Return the (x, y) coordinate for the center point of the cell that contains the specified text.  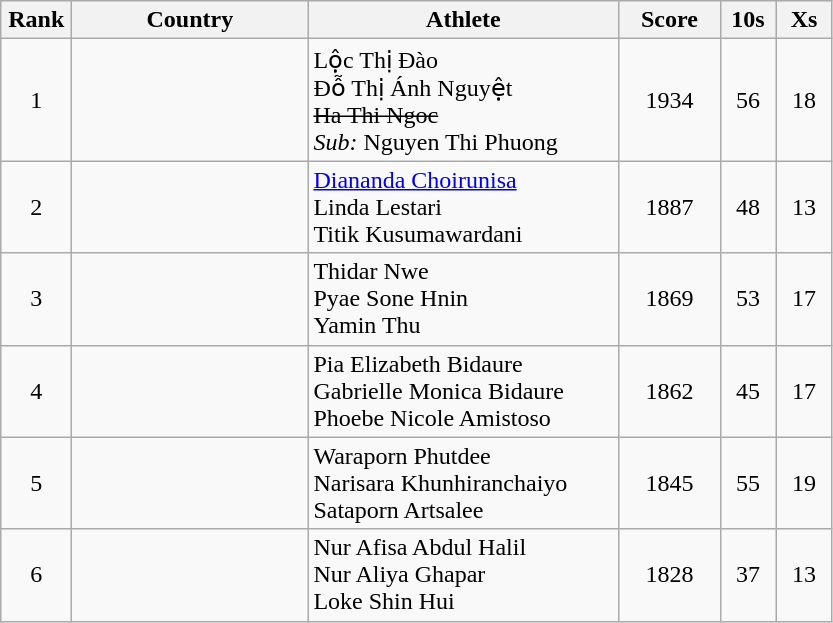
Diananda ChoirunisaLinda LestariTitik Kusumawardani (464, 207)
Rank (36, 20)
Xs (804, 20)
1828 (670, 575)
Athlete (464, 20)
Lộc Thị ĐàoĐỗ Thị Ánh NguyệtHa Thi NgocSub: Nguyen Thi Phuong (464, 100)
Score (670, 20)
19 (804, 483)
2 (36, 207)
5 (36, 483)
10s (748, 20)
1862 (670, 391)
Waraporn PhutdeeNarisara KhunhiranchaiyoSataporn Artsalee (464, 483)
45 (748, 391)
1845 (670, 483)
55 (748, 483)
Thidar NwePyae Sone HninYamin Thu (464, 299)
56 (748, 100)
6 (36, 575)
3 (36, 299)
Nur Afisa Abdul HalilNur Aliya GhaparLoke Shin Hui (464, 575)
37 (748, 575)
1934 (670, 100)
18 (804, 100)
1887 (670, 207)
4 (36, 391)
53 (748, 299)
Country (190, 20)
Pia Elizabeth BidaureGabrielle Monica BidaurePhoebe Nicole Amistoso (464, 391)
48 (748, 207)
1 (36, 100)
1869 (670, 299)
